Return (X, Y) of the center of cell containing provided text 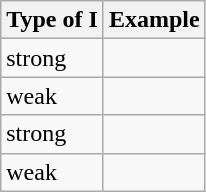
Example (154, 20)
Type of I (52, 20)
